Determine the (x, y) coordinate at the center of the cell enclosing the given text.  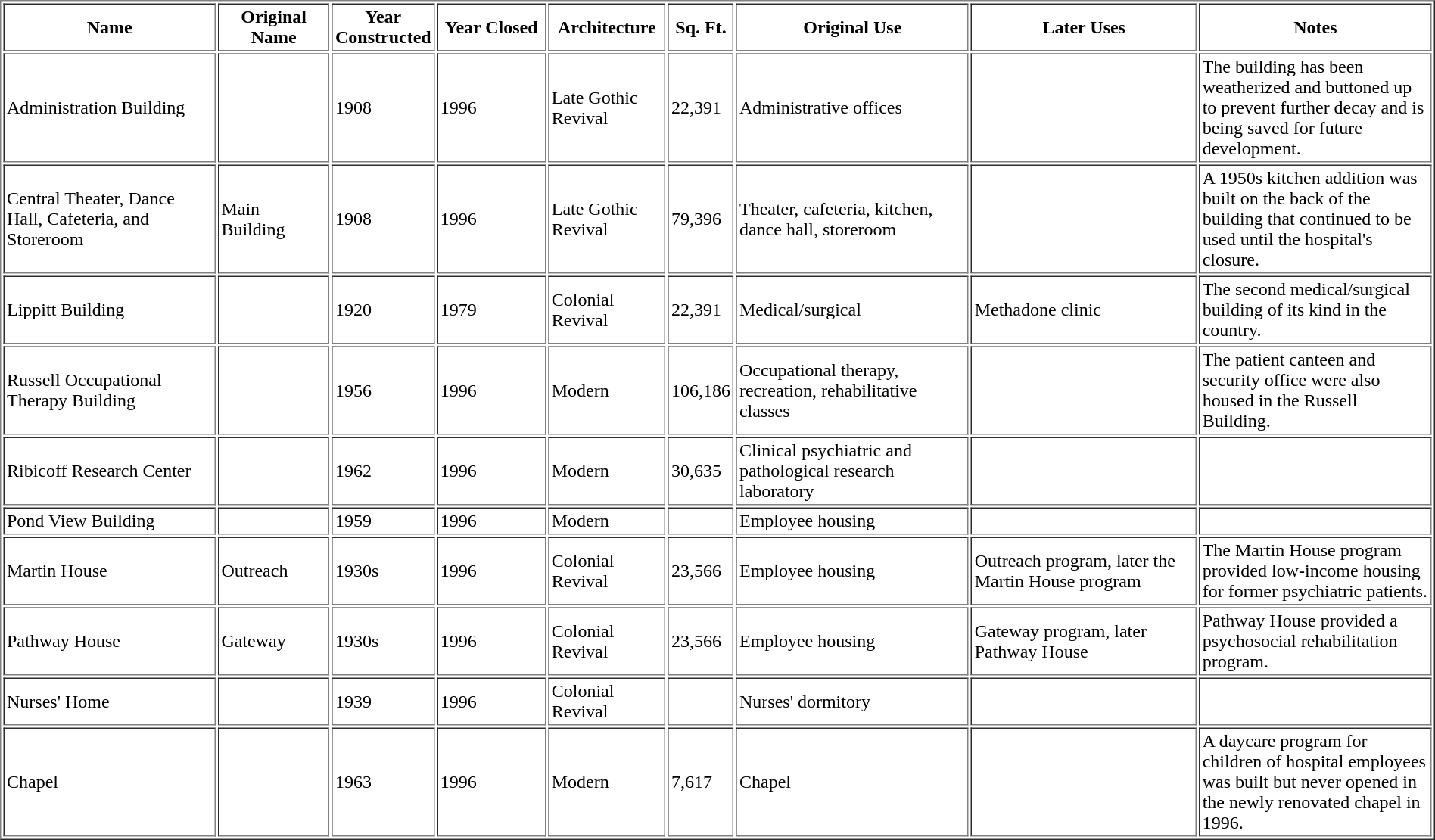
Pond View Building (109, 521)
Outreach program, later the Martin House program (1084, 571)
Later Uses (1084, 27)
Gateway (274, 641)
Ribicoff Research Center (109, 471)
1920 (383, 310)
Clinical psychiatric and pathological research laboratory (852, 471)
Pathway House provided a psychosocial rehabilitation program. (1315, 641)
Medical/surgical (852, 310)
The Martin House program provided low-income housing for former psychiatric patients. (1315, 571)
1939 (383, 702)
A daycare program for children of hospital employees was built but never opened in the newly renovated chapel in 1996. (1315, 782)
7,617 (701, 782)
1963 (383, 782)
Administrative offices (852, 107)
Name (109, 27)
Sq. Ft. (701, 27)
Outreach (274, 571)
Architecture (607, 27)
Year Constructed (383, 27)
Original Name (274, 27)
Main Building (274, 219)
106,186 (701, 390)
Theater, cafeteria, kitchen, dance hall, storeroom (852, 219)
Lippitt Building (109, 310)
Pathway House (109, 641)
Administration Building (109, 107)
The second medical/surgical building of its kind in the country. (1315, 310)
The patient canteen and security office were also housed in the Russell Building. (1315, 390)
79,396 (701, 219)
The building has been weatherized and buttoned up to prevent further decay and is being saved for future development. (1315, 107)
Nurses' dormitory (852, 702)
Notes (1315, 27)
A 1950s kitchen addition was built on the back of the building that continued to be used until the hospital's closure. (1315, 219)
30,635 (701, 471)
Central Theater, Dance Hall, Cafeteria, and Storeroom (109, 219)
Year Closed (491, 27)
Occupational therapy, recreation, rehabilitative classes (852, 390)
Methadone clinic (1084, 310)
1956 (383, 390)
1959 (383, 521)
Gateway program, later Pathway House (1084, 641)
Original Use (852, 27)
Russell Occupational Therapy Building (109, 390)
1979 (491, 310)
Nurses' Home (109, 702)
1962 (383, 471)
Martin House (109, 571)
